Return the [x, y] coordinate for the center point of the cell that contains the specified text.  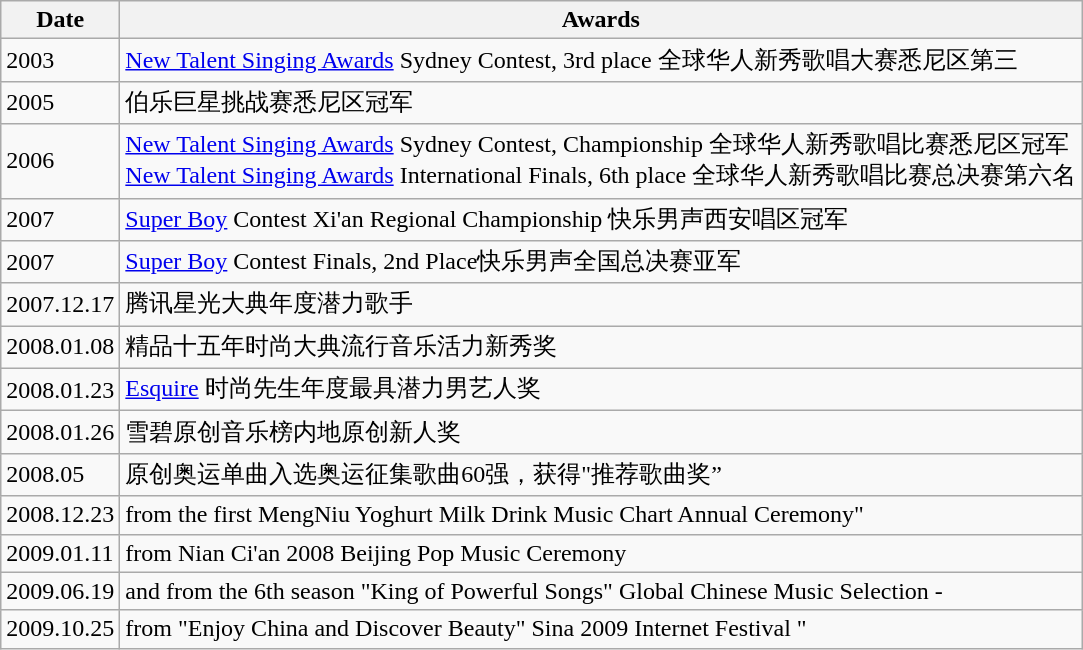
Awards [601, 20]
原创奥运单曲入选奥运征集歌曲60强，获得"推荐歌曲奖” [601, 474]
from the first MengNiu Yoghurt Milk Drink Music Chart Annual Ceremony" [601, 515]
2009.10.25 [60, 629]
2005 [60, 102]
2008.01.26 [60, 432]
Date [60, 20]
Super Boy Contest Xi'an Regional Championship 快乐男声西安唱区冠军 [601, 220]
and from the 6th season "King of Powerful Songs" Global Chinese Music Selection - [601, 591]
from "Enjoy China and Discover Beauty" Sina 2009 Internet Festival " [601, 629]
Esquire 时尚先生年度最具潜力男艺人奖 [601, 390]
2008.12.23 [60, 515]
2008.05 [60, 474]
2003 [60, 60]
2009.06.19 [60, 591]
伯乐巨星挑战赛悉尼区冠军 [601, 102]
2007.12.17 [60, 304]
Super Boy Contest Finals, 2nd Place快乐男声全国总决赛亚军 [601, 262]
雪碧原创音乐榜内地原创新人奖 [601, 432]
from Nian Ci'an 2008 Beijing Pop Music Ceremony [601, 553]
New Talent Singing Awards Sydney Contest, Championship 全球华人新秀歌唱比赛悉尼区冠军 New Talent Singing Awards International Finals, 6th place 全球华人新秀歌唱比赛总决赛第六名 [601, 161]
2008.01.23 [60, 390]
2006 [60, 161]
2008.01.08 [60, 348]
2009.01.11 [60, 553]
腾讯星光大典年度潜力歌手 [601, 304]
精品十五年时尚大典流行音乐活力新秀奖 [601, 348]
New Talent Singing Awards Sydney Contest, 3rd place 全球华人新秀歌唱大赛悉尼区第三 [601, 60]
